For the text-containing cell, return its midpoint in (x, y) coordinate format. 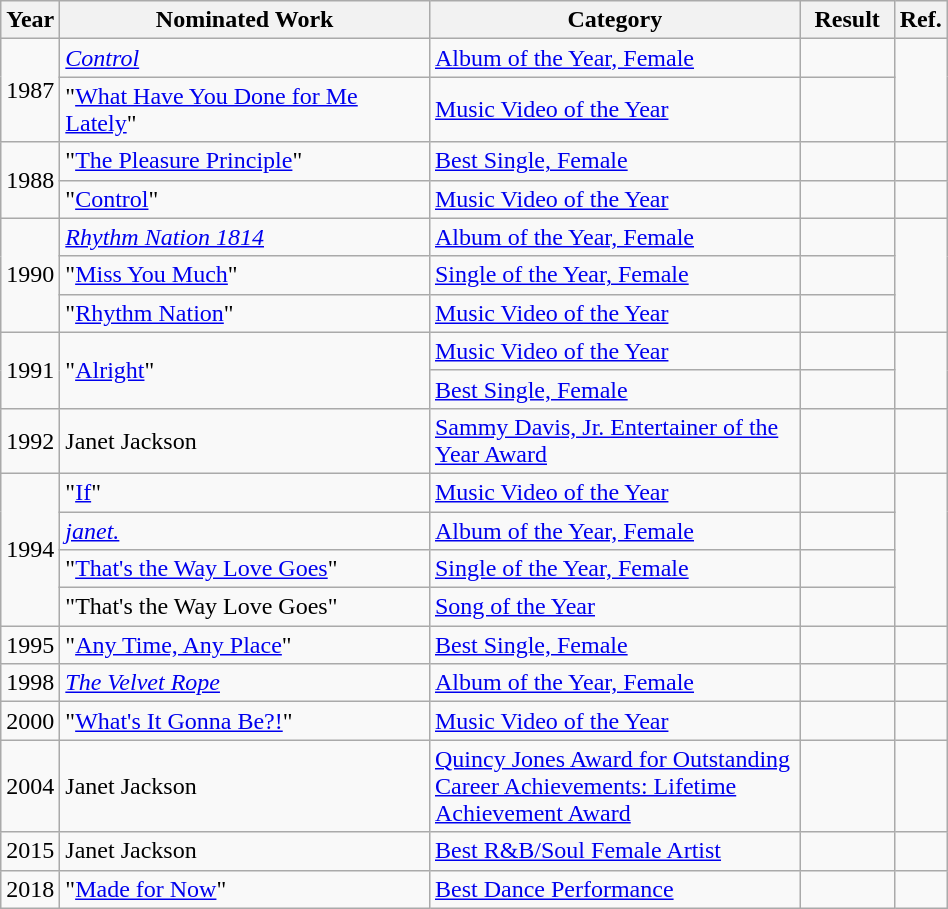
1988 (30, 180)
Control (245, 58)
"Rhythm Nation" (245, 313)
"What Have You Done for Me Lately" (245, 110)
Ref. (920, 20)
1992 (30, 440)
"Miss You Much" (245, 275)
"Any Time, Any Place" (245, 645)
Result (847, 20)
Quincy Jones Award for Outstanding Career Achievements: Lifetime Achievement Award (614, 786)
1998 (30, 683)
Category (614, 20)
The Velvet Rope (245, 683)
janet. (245, 531)
Rhythm Nation 1814 (245, 237)
2015 (30, 851)
Song of the Year (614, 607)
Best R&B/Soul Female Artist (614, 851)
1991 (30, 370)
"What's It Gonna Be?!" (245, 721)
1990 (30, 275)
"Made for Now" (245, 889)
Nominated Work (245, 20)
"If" (245, 492)
2004 (30, 786)
2018 (30, 889)
2000 (30, 721)
Best Dance Performance (614, 889)
"Control" (245, 199)
Year (30, 20)
1995 (30, 645)
"The Pleasure Principle" (245, 161)
"Alright" (245, 370)
Sammy Davis, Jr. Entertainer of the Year Award (614, 440)
1987 (30, 90)
1994 (30, 549)
